For the text-containing cell, return its midpoint in (X, Y) coordinate format. 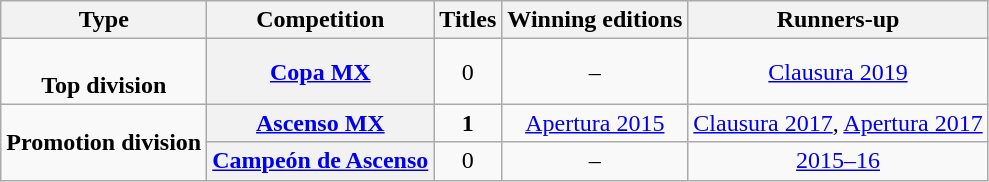
Titles (468, 20)
Clausura 2017, Apertura 2017 (838, 123)
1 (468, 123)
Competition (320, 20)
Type (104, 20)
Copa MX (320, 72)
Campeón de Ascenso (320, 161)
Ascenso MX (320, 123)
Runners-up (838, 20)
Apertura 2015 (595, 123)
2015–16 (838, 161)
Clausura 2019 (838, 72)
Winning editions (595, 20)
Top division (104, 72)
Promotion division (104, 142)
